Detect which cell encompasses the target text, then output its (x, y) center coordinate. 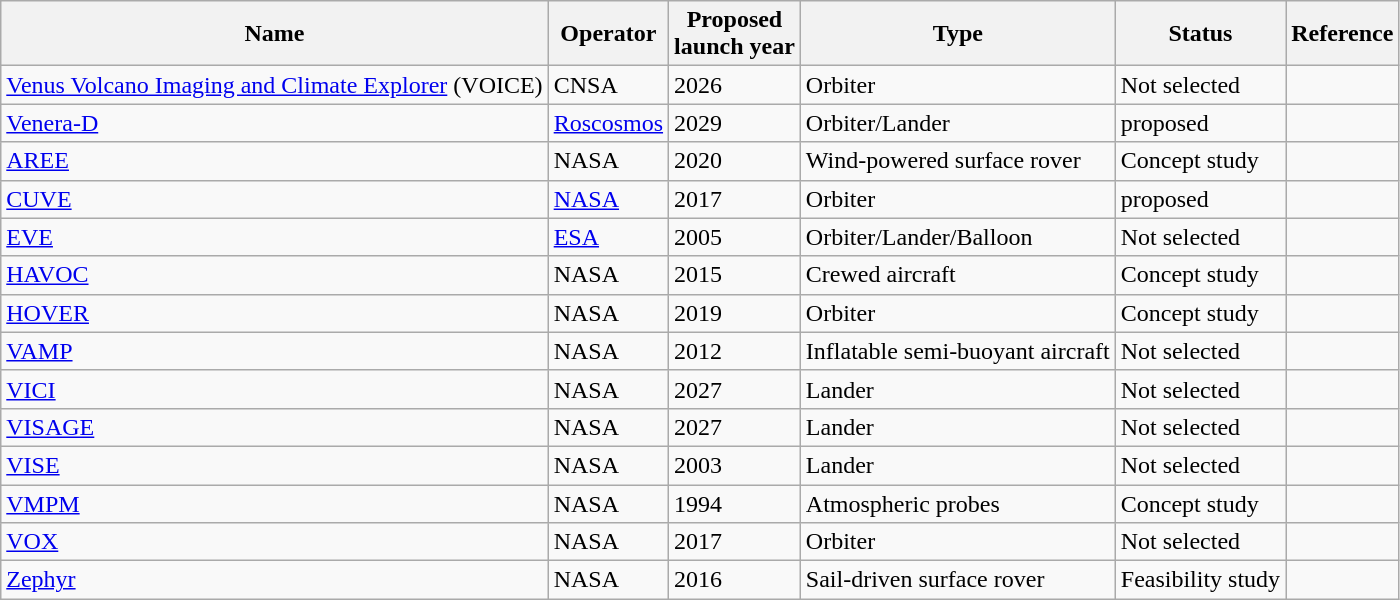
2019 (735, 313)
Reference (1342, 34)
VOX (274, 542)
VISE (274, 465)
2020 (735, 161)
2029 (735, 123)
Crewed aircraft (958, 275)
Feasibility study (1200, 580)
Proposed launch year (735, 34)
Status (1200, 34)
CUVE (274, 199)
HOVER (274, 313)
Name (274, 34)
HAVOC (274, 275)
Sail-driven surface rover (958, 580)
Orbiter/Lander (958, 123)
ESA (608, 237)
Zephyr (274, 580)
VICI (274, 389)
VAMP (274, 351)
VMPM (274, 503)
Operator (608, 34)
AREE (274, 161)
Venus Volcano Imaging and Climate Explorer (VOICE) (274, 85)
2003 (735, 465)
Wind-powered surface rover (958, 161)
1994 (735, 503)
Type (958, 34)
2005 (735, 237)
Atmospheric probes (958, 503)
Venera-D (274, 123)
2015 (735, 275)
Orbiter/Lander/Balloon (958, 237)
Inflatable semi-buoyant aircraft (958, 351)
Roscosmos (608, 123)
EVE (274, 237)
2012 (735, 351)
CNSA (608, 85)
2026 (735, 85)
2016 (735, 580)
VISAGE (274, 427)
